For the text-containing cell, return its midpoint in [X, Y] coordinate format. 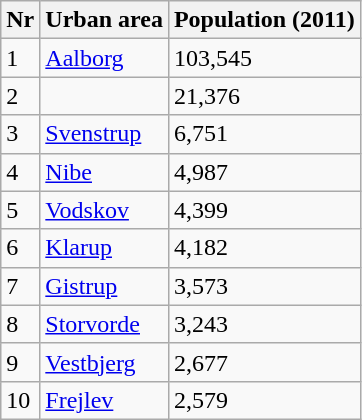
Klarup [104, 248]
Nr [20, 20]
Population (2011) [264, 20]
Nibe [104, 172]
Vestbjerg [104, 362]
2 [20, 96]
7 [20, 286]
Aalborg [104, 58]
4,182 [264, 248]
3,243 [264, 324]
4,399 [264, 210]
Vodskov [104, 210]
Urban area [104, 20]
4,987 [264, 172]
3,573 [264, 286]
Storvorde [104, 324]
4 [20, 172]
Svenstrup [104, 134]
8 [20, 324]
6 [20, 248]
Gistrup [104, 286]
2,579 [264, 400]
6,751 [264, 134]
Frejlev [104, 400]
103,545 [264, 58]
9 [20, 362]
10 [20, 400]
1 [20, 58]
5 [20, 210]
3 [20, 134]
21,376 [264, 96]
2,677 [264, 362]
